Determine the [X, Y] coordinate at the center of the cell enclosing the given text.  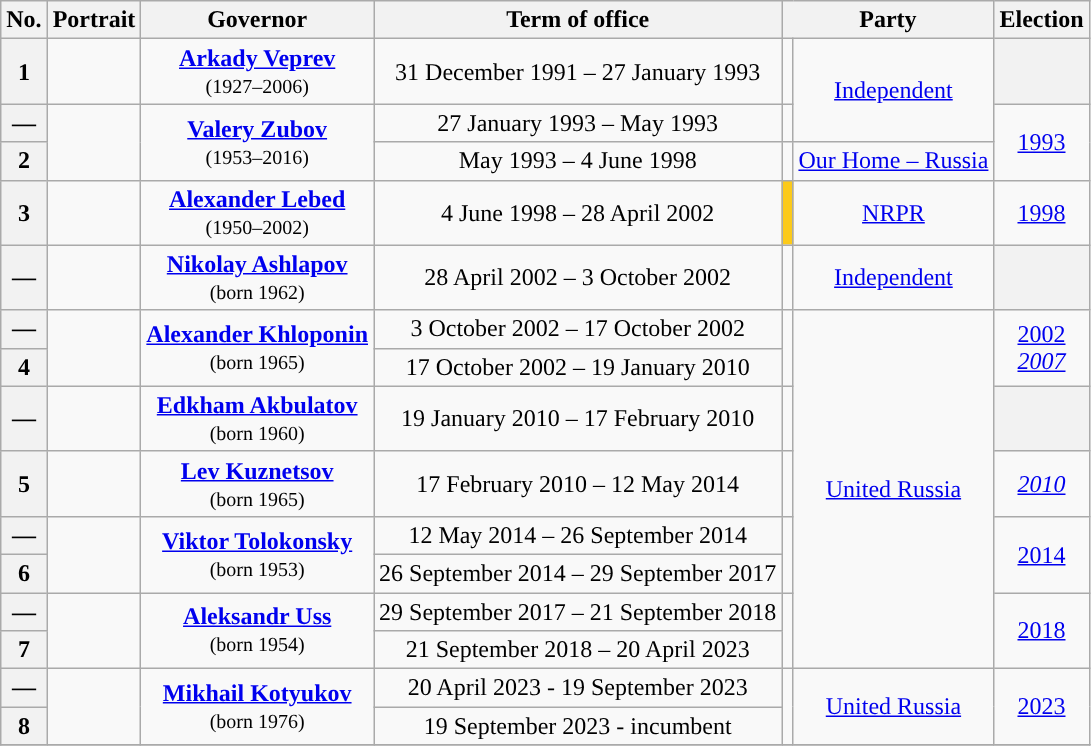
Valery Zubov(1953–2016) [258, 142]
27 January 1993 – May 1993 [578, 123]
May 1993 – 4 June 1998 [578, 161]
Term of office [578, 20]
Nikolay Ashlapov(born 1962) [258, 278]
4 June 1998 – 28 April 2002 [578, 212]
20022007 [1042, 348]
26 September 2014 – 29 September 2017 [578, 573]
28 April 2002 – 3 October 2002 [578, 278]
Governor [258, 20]
3 October 2002 – 17 October 2002 [578, 329]
Viktor Tolokonsky(born 1953) [258, 554]
Aleksandr Uss(born 1954) [258, 630]
20 April 2023 - 19 September 2023 [578, 688]
1998 [1042, 212]
29 September 2017 – 21 September 2018 [578, 611]
2018 [1042, 630]
2014 [1042, 554]
Alexander Khloponin(born 1965) [258, 348]
Our Home – Russia [894, 161]
5 [24, 484]
No. [24, 20]
2023 [1042, 707]
21 September 2018 – 20 April 2023 [578, 650]
6 [24, 573]
Alexander Lebed(1950–2002) [258, 212]
3 [24, 212]
1 [24, 72]
17 October 2002 – 19 January 2010 [578, 367]
1993 [1042, 142]
19 September 2023 - incumbent [578, 726]
NRPR [894, 212]
19 January 2010 – 17 February 2010 [578, 418]
12 May 2014 – 26 September 2014 [578, 535]
2010 [1042, 484]
Party [888, 20]
Arkady Veprev(1927–2006) [258, 72]
2 [24, 161]
Edkham Akbulatov(born 1960) [258, 418]
4 [24, 367]
Portrait [94, 20]
8 [24, 726]
Mikhail Kotyukov(born 1976) [258, 707]
31 December 1991 – 27 January 1993 [578, 72]
17 February 2010 – 12 May 2014 [578, 484]
7 [24, 650]
Lev Kuznetsov(born 1965) [258, 484]
Election [1042, 20]
